Return the [X, Y] coordinate for the center point of the cell that contains the specified text.  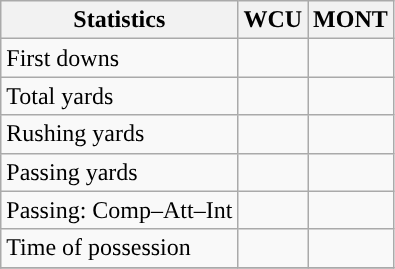
Passing yards [120, 172]
MONT [351, 20]
First downs [120, 58]
Rushing yards [120, 134]
Statistics [120, 20]
Total yards [120, 96]
WCU [273, 20]
Time of possession [120, 248]
Passing: Comp–Att–Int [120, 210]
